Provide the (x, y) coordinate of the cell's center where the given text is located.  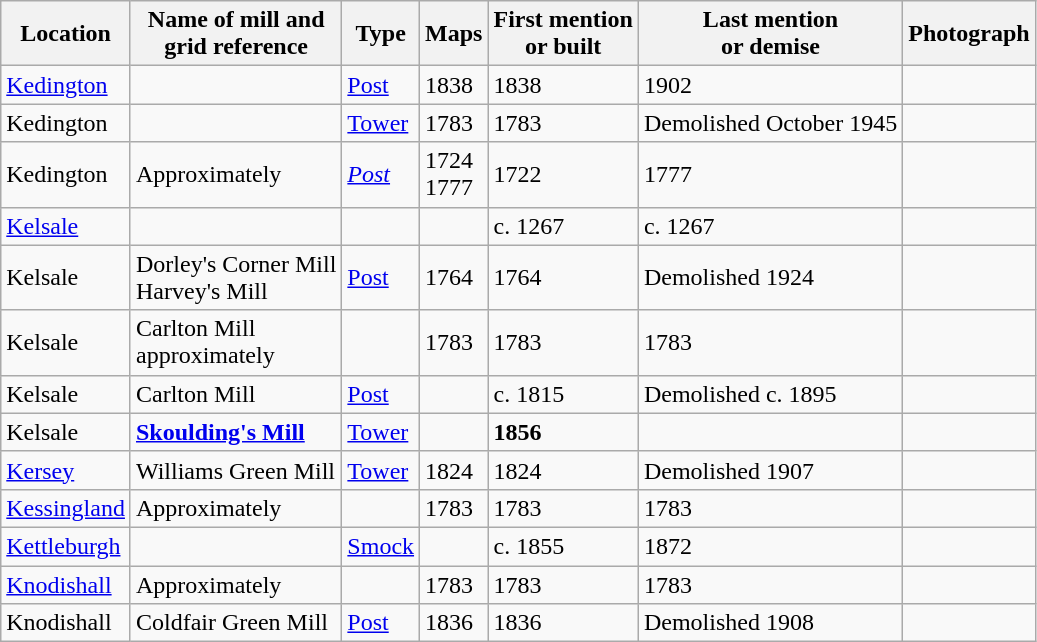
c. 1815 (563, 394)
Demolished 1907 (770, 470)
Kessingland (66, 508)
Coldfair Green Mill (236, 623)
1777 (770, 174)
Dorley's Corner MillHarvey's Mill (236, 278)
Location (66, 34)
1902 (770, 85)
Carlton Mill (236, 394)
Kettleburgh (66, 546)
Demolished 1908 (770, 623)
17241777 (454, 174)
1872 (770, 546)
Kersey (66, 470)
Last mention or demise (770, 34)
c. 1855 (563, 546)
Williams Green Mill (236, 470)
Type (381, 34)
Carlton Millapproximately (236, 342)
Smock (381, 546)
Photograph (969, 34)
Maps (454, 34)
1856 (563, 432)
Name of mill andgrid reference (236, 34)
Demolished October 1945 (770, 123)
Skoulding's Mill (236, 432)
1722 (563, 174)
First mentionor built (563, 34)
Demolished 1924 (770, 278)
Demolished c. 1895 (770, 394)
